Capture the cell that displays the provided text and extract its [x, y] central coordinate. 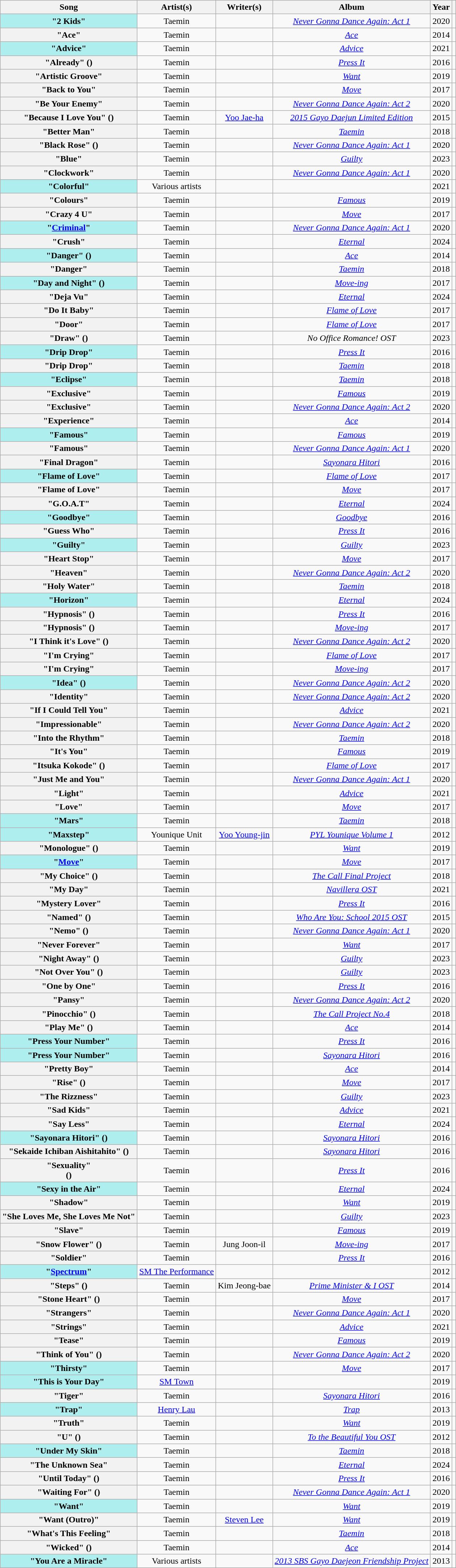
No Office Romance! OST [351, 338]
"Want (Outro)" [69, 1520]
"Goodbye" [69, 517]
"Artistic Groove" [69, 76]
PYL Younique Volume 1 [351, 834]
Kim Jeong-bae [244, 1285]
"Pretty Boy" [69, 1069]
"Guess Who" [69, 531]
"Danger" [69, 269]
"Never Forever" [69, 945]
"2 Kids" [69, 21]
"The Rizzness" [69, 1096]
"Back to You" [69, 90]
"Ace" [69, 35]
"Danger" () [69, 255]
"Itsuka Kokode" () [69, 765]
"Love" [69, 807]
"U" () [69, 1437]
Goodbye [351, 517]
"Guilty" [69, 545]
2015 Gayo Daejun Limited Edition [351, 117]
"Nemo" () [69, 931]
"Think of You" () [69, 1354]
"My Choice" () [69, 876]
"G.O.A.T" [69, 503]
"Soldier" [69, 1258]
"Want" [69, 1506]
Yoo Jae-ha [244, 117]
"Sad Kids" [69, 1110]
Jung Joon-il [244, 1244]
"Advice" [69, 49]
"Just Me and You" [69, 779]
"She Loves Me, She Loves Me Not" [69, 1216]
Album [351, 7]
"Door" [69, 324]
"Play Me" () [69, 1027]
"Idea" () [69, 683]
Who Are You: School 2015 OST [351, 917]
"Wicked" () [69, 1547]
Artist(s) [177, 7]
"Waiting For" () [69, 1492]
"Shadow" [69, 1203]
Younique Unit [177, 834]
"Crush" [69, 242]
Year [441, 7]
"Not Over You" () [69, 972]
"Snow Flower" () [69, 1244]
"Strangers" [69, 1313]
"Spectrum" [69, 1271]
"If I Could Tell You" [69, 710]
SM Town [177, 1382]
Yoo Young-jin [244, 834]
"Sexuality"() [69, 1170]
"Criminal" [69, 228]
SM The Performance [177, 1271]
"My Day" [69, 890]
2013 SBS Gayo Daejeon Friendship Project [351, 1561]
The Call Final Project [351, 876]
"Do It Baby" [69, 310]
"Strings" [69, 1327]
"Truth" [69, 1423]
"Thirsty" [69, 1368]
Navillera OST [351, 890]
"You Are a Miracle" [69, 1561]
"What's This Feeling" [69, 1534]
"I Think it's Love" () [69, 641]
"Sekaide Ichiban Aishitahito" () [69, 1151]
Trap [351, 1409]
"It's You" [69, 752]
"The Unknown Sea" [69, 1464]
"Steps" () [69, 1285]
"Holy Water" [69, 586]
Steven Lee [244, 1520]
"Into the Rhythm" [69, 738]
"Better Man" [69, 131]
"Monologue" () [69, 848]
"Heart Stop" [69, 559]
"Trap" [69, 1409]
"Pansy" [69, 1000]
"Mystery Lover" [69, 903]
To the Beautiful You OST [351, 1437]
"Stone Heart" () [69, 1299]
"Until Today" () [69, 1478]
"Heaven" [69, 572]
"Crazy 4 U" [69, 214]
"Mars" [69, 820]
Writer(s) [244, 7]
Prime Minister & I OST [351, 1285]
"Day and Night" () [69, 283]
"Eclipse" [69, 379]
"Pinocchio" () [69, 1013]
"Move" [69, 862]
"Final Dragon" [69, 462]
"Clockwork" [69, 173]
"Because I Love You" () [69, 117]
"Impressionable" [69, 724]
"Horizon" [69, 600]
"Say Less" [69, 1124]
"Experience" [69, 421]
"Maxstep" [69, 834]
"Deja Vu" [69, 297]
Song [69, 7]
"Tiger" [69, 1396]
"This is Your Day" [69, 1382]
"Sayonara Hitori" () [69, 1138]
"Sexy in the Air" [69, 1189]
"Tease" [69, 1341]
"One by One" [69, 986]
The Call Project No.4 [351, 1013]
"Be Your Enemy" [69, 104]
"Rise" () [69, 1083]
"Slave" [69, 1230]
Henry Lau [177, 1409]
"Under My Skin" [69, 1451]
"Named" () [69, 917]
"Night Away" () [69, 958]
"Already" () [69, 62]
"Light" [69, 793]
"Blue" [69, 159]
"Draw" () [69, 338]
"Colorful" [69, 187]
"Black Rose" () [69, 145]
"Identity" [69, 697]
"Colours" [69, 200]
